Pinpoint the cell where the given text exists, returning its (X, Y) midpoint coordinate. 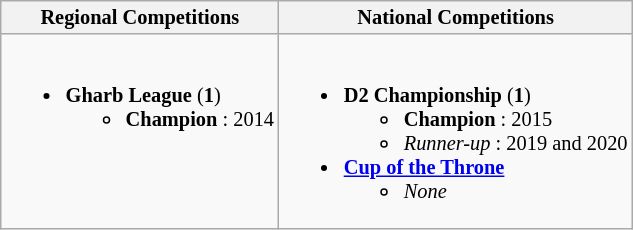
D2 Championship (1)Champion : 2015Runner-up : 2019 and 2020Cup of the ThroneNone (456, 131)
National Competitions (456, 17)
Regional Competitions (140, 17)
Gharb League (1)Champion : 2014 (140, 131)
